Pinpoint the cell where the given text exists, returning its [x, y] midpoint coordinate. 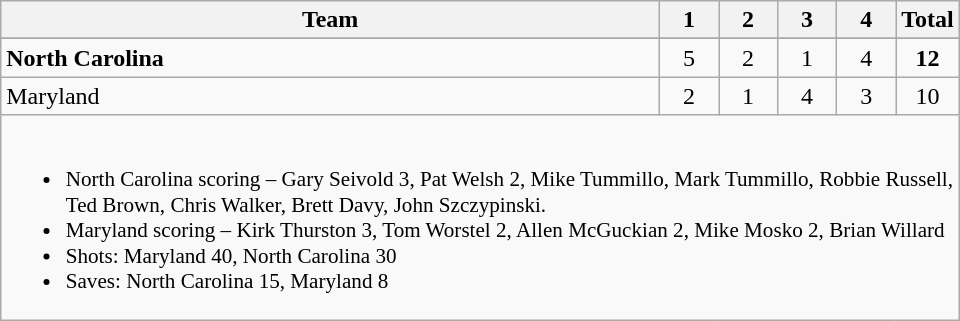
North Carolina [330, 58]
Total [928, 20]
5 [688, 58]
Maryland [330, 96]
10 [928, 96]
12 [928, 58]
Team [330, 20]
